Locate the cell with the specified text and output its (X, Y) center coordinate. 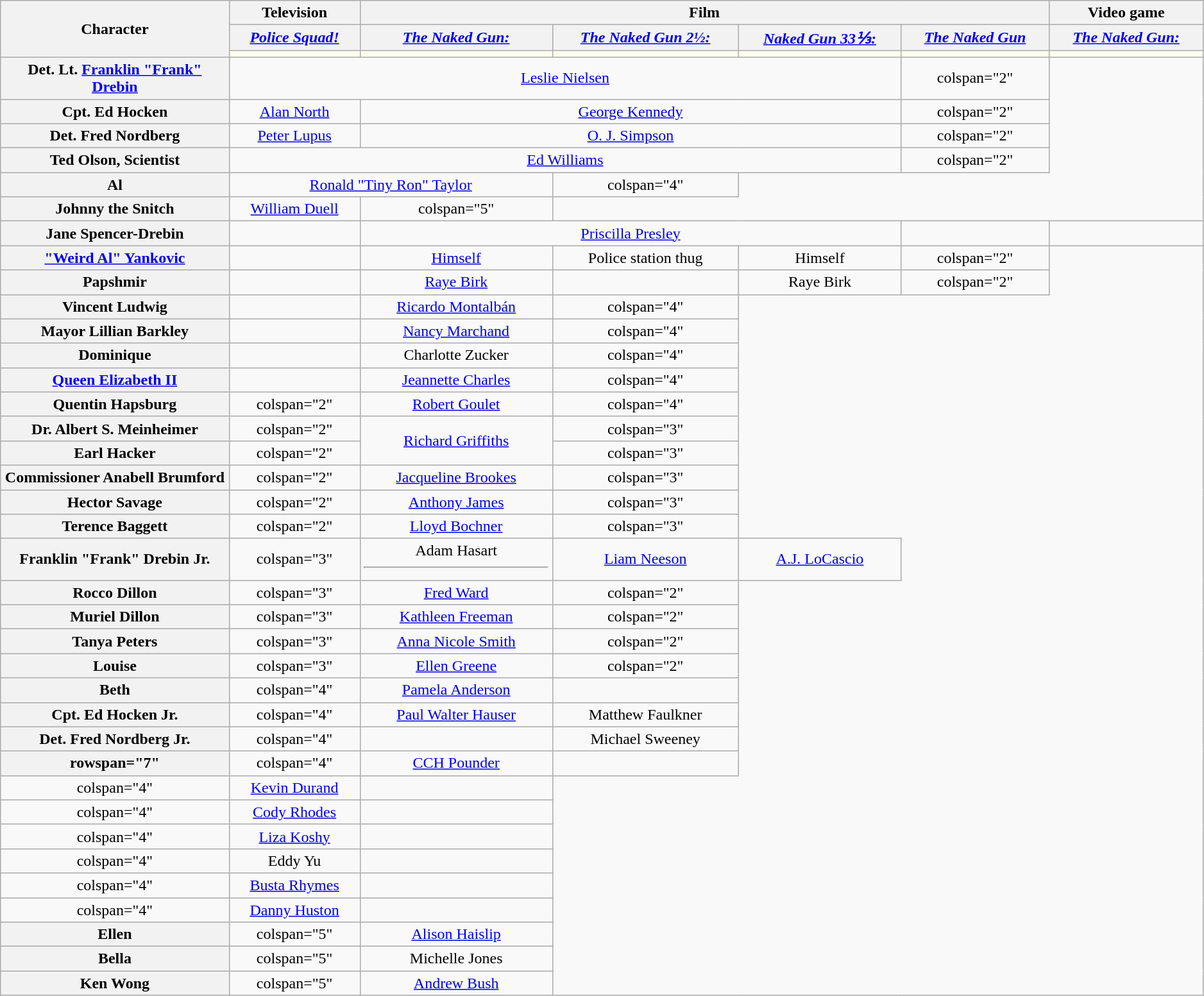
Lloyd Bochner (456, 527)
Beth (115, 690)
O. J. Simpson (631, 136)
Tanya Peters (115, 641)
Michelle Jones (456, 959)
Dominique (115, 355)
A.J. LoCascio (820, 559)
Kathleen Freeman (456, 617)
Naked Gun 33⅓: (820, 38)
Anna Nicole Smith (456, 641)
Jane Spencer-Drebin (115, 233)
George Kennedy (631, 111)
Franklin "Frank" Drebin Jr. (115, 559)
Priscilla Presley (631, 233)
Ed Williams (565, 160)
Kevin Durand (294, 788)
William Duell (294, 209)
Ellen Greene (456, 666)
Leslie Nielsen (565, 78)
Eddy Yu (294, 861)
Ronald "Tiny Ron" Taylor (391, 185)
Richard Griffiths (456, 441)
Commissioner Anabell Brumford (115, 477)
Louise (115, 666)
Terence Baggett (115, 527)
Al (115, 185)
Adam Hasart (456, 559)
Police station thug (645, 258)
Film (704, 13)
Video game (1126, 13)
Muriel Dillon (115, 617)
Danny Huston (294, 910)
Charlotte Zucker (456, 355)
Quentin Hapsburg (115, 404)
Det. Fred Nordberg Jr. (115, 739)
Paul Walter Hauser (456, 714)
Character (115, 30)
Cody Rhodes (294, 812)
Liam Neeson (645, 559)
Ken Wong (115, 983)
Robert Goulet (456, 404)
The Naked Gun (975, 38)
Queen Elizabeth II (115, 380)
Johnny the Snitch (115, 209)
Rocco Dillon (115, 593)
Det. Fred Nordberg (115, 136)
Nancy Marchand (456, 331)
Mayor Lillian Barkley (115, 331)
Ricardo Montalbán (456, 307)
Television (294, 13)
Ellen (115, 934)
Jeannette Charles (456, 380)
The Naked Gun 2½: (645, 38)
CCH Pounder (456, 763)
Busta Rhymes (294, 885)
Pamela Anderson (456, 690)
Bella (115, 959)
Dr. Albert S. Meinheimer (115, 428)
Police Squad! (294, 38)
Ted Olson, Scientist (115, 160)
Andrew Bush (456, 983)
Alison Haislip (456, 934)
"Weird Al" Yankovic (115, 258)
Earl Hacker (115, 453)
Cpt. Ed Hocken (115, 111)
Michael Sweeney (645, 739)
Papshmir (115, 282)
Fred Ward (456, 593)
Det. Lt. Franklin "Frank" Drebin (115, 78)
rowspan="7" (115, 763)
Matthew Faulkner (645, 714)
Peter Lupus (294, 136)
Liza Koshy (294, 836)
Jacqueline Brookes (456, 477)
Anthony James (456, 502)
Cpt. Ed Hocken Jr. (115, 714)
Alan North (294, 111)
Hector Savage (115, 502)
Vincent Ludwig (115, 307)
